From the cell containing the given text, extract its center point as (x, y) coordinate. 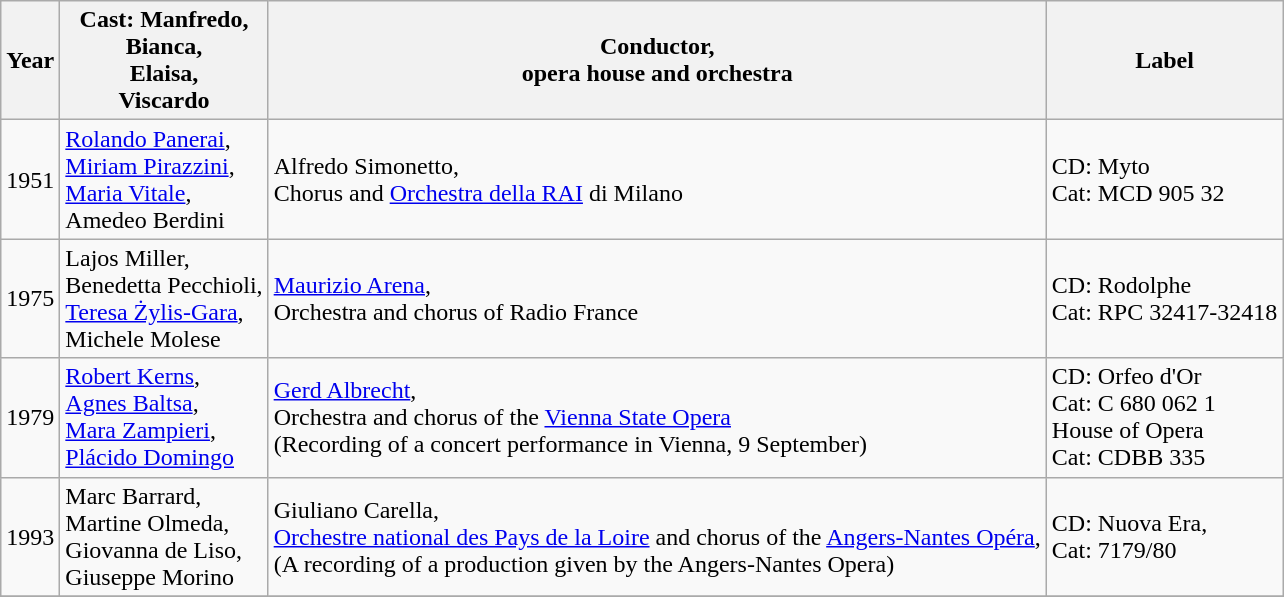
Gerd Albrecht,Orchestra and chorus of the Vienna State Opera(Recording of a concert performance in Vienna, 9 September) (657, 418)
Marc Barrard,Martine Olmeda,Giovanna de Liso,Giuseppe Morino (164, 536)
Rolando Panerai,Miriam Pirazzini,Maria Vitale,Amedeo Berdini (164, 180)
1993 (30, 536)
Robert Kerns, Agnes Baltsa,Mara Zampieri,Plácido Domingo (164, 418)
Conductor,opera house and orchestra (657, 60)
Label (1164, 60)
CD: MytoCat: MCD 905 32 (1164, 180)
Alfredo Simonetto,Chorus and Orchestra della RAI di Milano (657, 180)
CD: RodolpheCat: RPC 32417-32418 (1164, 298)
1951 (30, 180)
Lajos Miller,Benedetta Pecchioli,Teresa Żylis-Gara,Michele Molese (164, 298)
CD: Orfeo d'OrCat: C 680 062 1House of OperaCat: CDBB 335 (1164, 418)
Cast: Manfredo,Bianca,Elaisa,Viscardo (164, 60)
Year (30, 60)
Maurizio Arena,Orchestra and chorus of Radio France (657, 298)
CD: Nuova Era,Cat: 7179/80 (1164, 536)
1979 (30, 418)
1975 (30, 298)
